Return (x, y) of the center of cell containing provided text 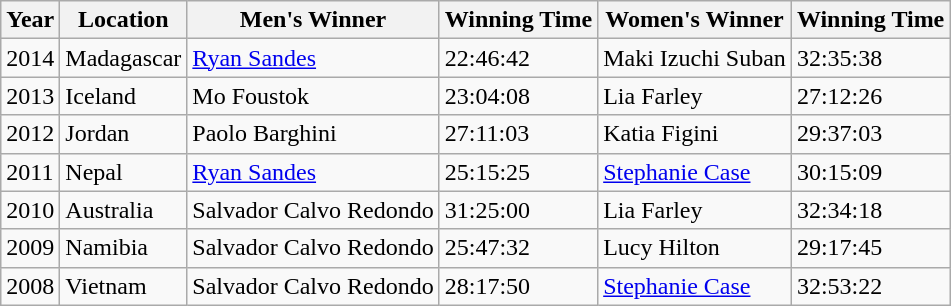
Mo Foustok (313, 96)
Lucy Hilton (695, 248)
Jordan (124, 134)
22:46:42 (518, 58)
32:34:18 (870, 210)
29:17:45 (870, 248)
23:04:08 (518, 96)
28:17:50 (518, 286)
25:47:32 (518, 248)
Nepal (124, 172)
Vietnam (124, 286)
Maki Izuchi Suban (695, 58)
Katia Figini (695, 134)
2013 (30, 96)
25:15:25 (518, 172)
Location (124, 20)
Paolo Barghini (313, 134)
32:53:22 (870, 286)
32:35:38 (870, 58)
2008 (30, 286)
Men's Winner (313, 20)
Madagascar (124, 58)
2014 (30, 58)
27:11:03 (518, 134)
Iceland (124, 96)
2010 (30, 210)
Women's Winner (695, 20)
30:15:09 (870, 172)
27:12:26 (870, 96)
Namibia (124, 248)
2009 (30, 248)
2011 (30, 172)
Year (30, 20)
31:25:00 (518, 210)
2012 (30, 134)
Australia (124, 210)
29:37:03 (870, 134)
